Output the (X, Y) coordinate of the center of the cell containing the given text.  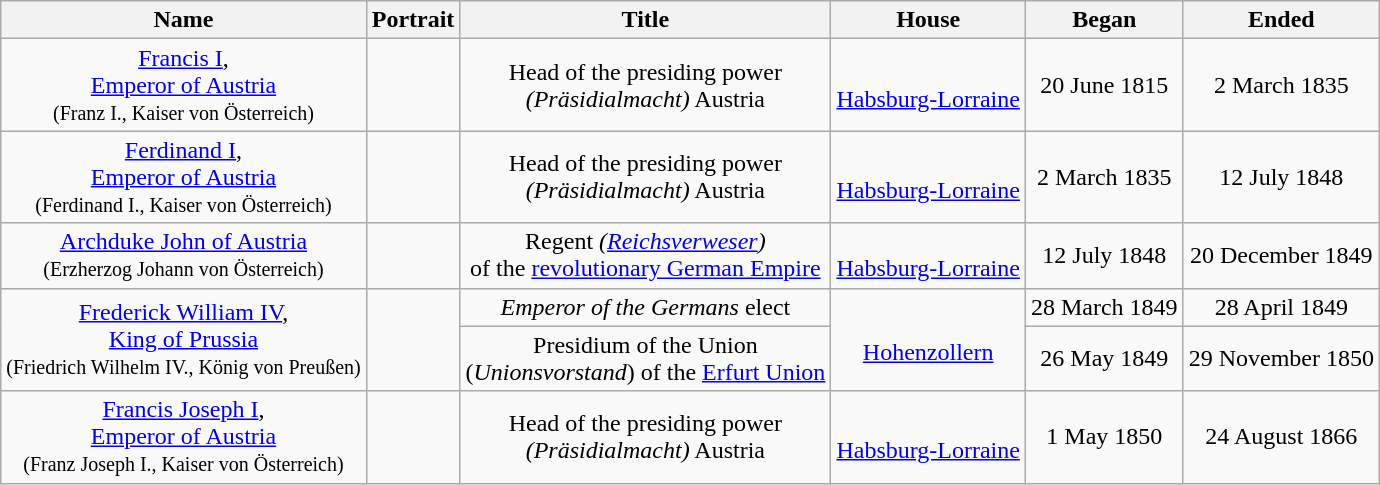
Regent (Reichsverweser) of the revolutionary German Empire (646, 256)
Presidium of the Union(Unionsvorstand) of the Erfurt Union (646, 358)
Title (646, 20)
Name (184, 20)
Ended (1281, 20)
1 May 1850 (1104, 437)
Portrait (413, 20)
Frederick William IV,King of Prussia(Friedrich Wilhelm IV., König von Preußen) (184, 340)
Archduke John of Austria(Erzherzog Johann von Österreich) (184, 256)
28 April 1849 (1281, 307)
Began (1104, 20)
Emperor of the Germans elect (646, 307)
20 December 1849 (1281, 256)
Ferdinand I,Emperor of Austria(Ferdinand I., Kaiser von Österreich) (184, 177)
28 March 1849 (1104, 307)
20 June 1815 (1104, 85)
24 August 1866 (1281, 437)
House (928, 20)
Francis Joseph I,Emperor of Austria(Franz Joseph I., Kaiser von Österreich) (184, 437)
29 November 1850 (1281, 358)
Hohenzollern (928, 340)
Francis I,Emperor of Austria(Franz I., Kaiser von Österreich) (184, 85)
26 May 1849 (1104, 358)
